Determine the (X, Y) coordinate at the center of the cell enclosing the given text.  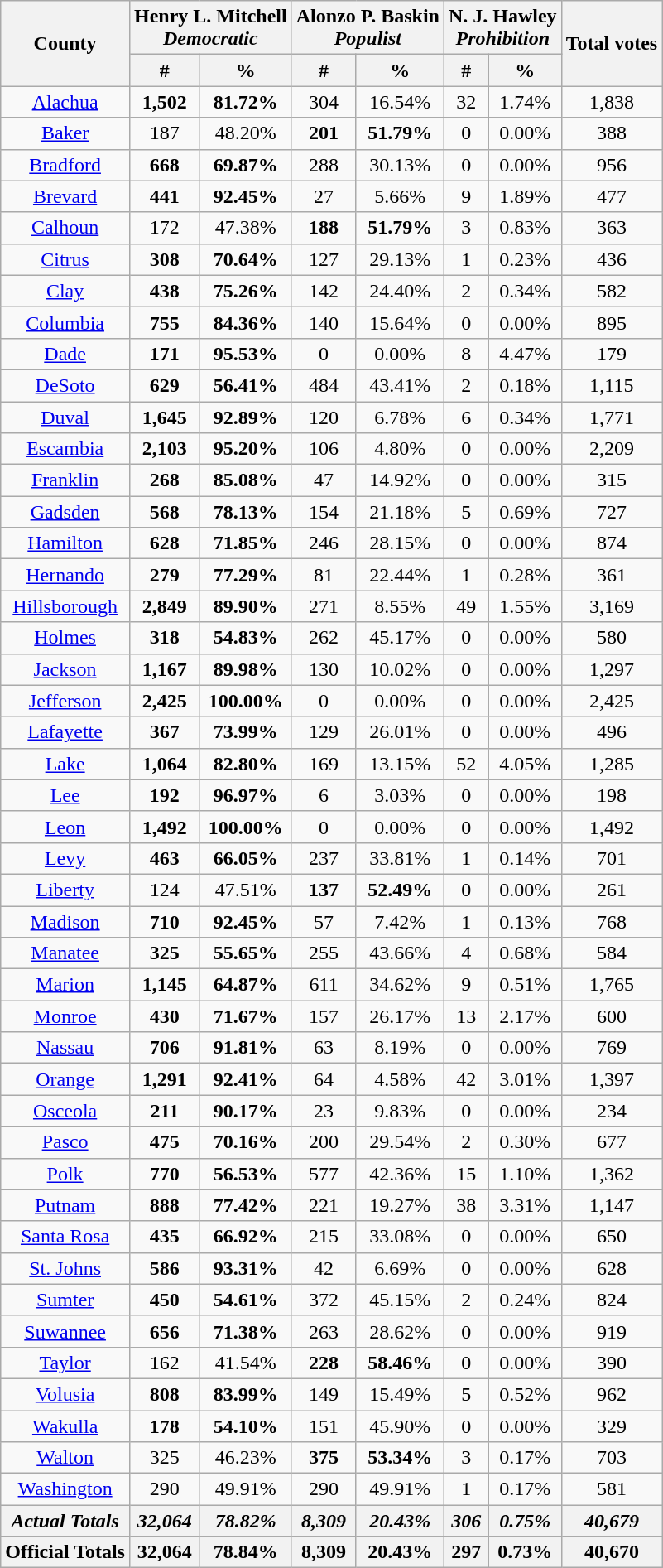
96.97% (245, 795)
Nassau (65, 1048)
1,064 (164, 764)
6.78% (400, 417)
306 (466, 1521)
1.74% (525, 102)
261 (612, 890)
0.52% (525, 1394)
650 (612, 1237)
297 (466, 1552)
1,297 (612, 669)
45.90% (400, 1426)
255 (324, 953)
Bradford (65, 165)
137 (324, 890)
188 (324, 228)
0.13% (525, 922)
363 (612, 228)
Hillsborough (65, 606)
Franklin (65, 480)
Volusia (65, 1394)
0.68% (525, 953)
390 (612, 1363)
34.62% (400, 985)
435 (164, 1237)
375 (324, 1458)
372 (324, 1300)
329 (612, 1426)
0.14% (525, 858)
30.13% (400, 165)
Taylor (65, 1363)
78.13% (245, 512)
2.17% (525, 1016)
Lee (65, 795)
56.53% (245, 1174)
45.15% (400, 1300)
1,765 (612, 985)
95.53% (245, 354)
0.18% (525, 385)
4 (466, 953)
78.84% (245, 1552)
Orange (65, 1079)
Wakulla (65, 1426)
13.15% (400, 764)
89.90% (245, 606)
County (65, 43)
1,167 (164, 669)
Santa Rosa (65, 1237)
0.28% (525, 575)
768 (612, 922)
582 (612, 291)
15.64% (400, 322)
200 (324, 1142)
Jackson (65, 669)
154 (324, 512)
Official Totals (65, 1552)
1,362 (612, 1174)
10.02% (400, 669)
Lake (65, 764)
40,670 (612, 1552)
82.80% (245, 764)
149 (324, 1394)
187 (164, 133)
Washington (65, 1489)
38 (466, 1205)
0.23% (525, 259)
28.15% (400, 543)
0.73% (525, 1552)
13 (466, 1016)
436 (612, 259)
755 (164, 322)
1,147 (612, 1205)
29.13% (400, 259)
Hernando (65, 575)
47 (324, 480)
Madison (65, 922)
8 (466, 354)
46.23% (245, 1458)
808 (164, 1394)
49 (466, 606)
92.89% (245, 417)
N. J. Hawley Prohibition (502, 28)
600 (612, 1016)
1,291 (164, 1079)
Liberty (65, 890)
66.05% (245, 858)
73.99% (245, 732)
441 (164, 196)
1,645 (164, 417)
75.26% (245, 291)
Manatee (65, 953)
172 (164, 228)
3.31% (525, 1205)
Lafayette (65, 732)
40,679 (612, 1521)
124 (164, 890)
81 (324, 575)
140 (324, 322)
450 (164, 1300)
Duval (65, 417)
179 (612, 354)
54.10% (245, 1426)
Escambia (65, 449)
90.17% (245, 1111)
85.08% (245, 480)
388 (612, 133)
Osceola (65, 1111)
56.41% (245, 385)
120 (324, 417)
211 (164, 1111)
Monroe (65, 1016)
54.61% (245, 1300)
33.08% (400, 1237)
26.01% (400, 732)
1,145 (164, 985)
29.54% (400, 1142)
106 (324, 449)
5.66% (400, 196)
70.16% (245, 1142)
668 (164, 165)
Holmes (65, 638)
64.87% (245, 985)
43.41% (400, 385)
580 (612, 638)
1.89% (525, 196)
Pasco (65, 1142)
21.18% (400, 512)
581 (612, 1489)
Brevard (65, 196)
52 (466, 764)
32 (466, 102)
Alachua (65, 102)
237 (324, 858)
Levy (65, 858)
1,285 (612, 764)
0.51% (525, 985)
4.58% (400, 1079)
611 (324, 985)
84.36% (245, 322)
308 (164, 259)
769 (612, 1048)
0.75% (525, 1521)
19.27% (400, 1205)
91.81% (245, 1048)
64 (324, 1079)
430 (164, 1016)
3.01% (525, 1079)
63 (324, 1048)
Hamilton (65, 543)
129 (324, 732)
St. Johns (65, 1268)
71.38% (245, 1331)
710 (164, 922)
895 (612, 322)
71.67% (245, 1016)
178 (164, 1426)
27 (324, 196)
1.10% (525, 1174)
Walton (65, 1458)
496 (612, 732)
Putnam (65, 1205)
43.66% (400, 953)
2,103 (164, 449)
1,397 (612, 1079)
1,771 (612, 417)
16.54% (400, 102)
162 (164, 1363)
42.36% (400, 1174)
14.92% (400, 480)
215 (324, 1237)
169 (324, 764)
Citrus (65, 259)
9.83% (400, 1111)
874 (612, 543)
Sumter (65, 1300)
656 (164, 1331)
0.24% (525, 1300)
33.81% (400, 858)
677 (612, 1142)
888 (164, 1205)
577 (324, 1174)
463 (164, 858)
47.51% (245, 890)
55.65% (245, 953)
70.64% (245, 259)
706 (164, 1048)
318 (164, 638)
Columbia (65, 322)
919 (612, 1331)
484 (324, 385)
83.99% (245, 1394)
58.46% (400, 1363)
221 (324, 1205)
198 (612, 795)
Henry L. Mitchell Democratic (210, 28)
268 (164, 480)
727 (612, 512)
703 (612, 1458)
Baker (65, 133)
142 (324, 291)
1.55% (525, 606)
6.69% (400, 1268)
93.31% (245, 1268)
192 (164, 795)
151 (324, 1426)
824 (612, 1300)
77.29% (245, 575)
8.55% (400, 606)
234 (612, 1111)
956 (612, 165)
438 (164, 291)
701 (612, 858)
127 (324, 259)
2,209 (612, 449)
48.20% (245, 133)
3.03% (400, 795)
228 (324, 1363)
477 (612, 196)
Marion (65, 985)
Total votes (612, 43)
41.54% (245, 1363)
171 (164, 354)
66.92% (245, 1237)
26.17% (400, 1016)
Jefferson (65, 701)
263 (324, 1331)
15.49% (400, 1394)
54.83% (245, 638)
23 (324, 1111)
4.80% (400, 449)
4.05% (525, 764)
47.38% (245, 228)
1,502 (164, 102)
201 (324, 133)
57 (324, 922)
81.72% (245, 102)
3,169 (612, 606)
288 (324, 165)
45.17% (400, 638)
271 (324, 606)
Dade (65, 354)
586 (164, 1268)
7.42% (400, 922)
4.47% (525, 354)
28.62% (400, 1331)
89.98% (245, 669)
Polk (65, 1174)
Suwannee (65, 1331)
24.40% (400, 291)
367 (164, 732)
0.83% (525, 228)
DeSoto (65, 385)
475 (164, 1142)
Leon (65, 827)
157 (324, 1016)
279 (164, 575)
69.87% (245, 165)
52.49% (400, 890)
95.20% (245, 449)
304 (324, 102)
71.85% (245, 543)
Calhoun (65, 228)
Clay (65, 291)
92.41% (245, 1079)
246 (324, 543)
53.34% (400, 1458)
0.69% (525, 512)
629 (164, 385)
78.82% (245, 1521)
77.42% (245, 1205)
584 (612, 953)
315 (612, 480)
1,115 (612, 385)
361 (612, 575)
Gadsden (65, 512)
0.30% (525, 1142)
962 (612, 1394)
15 (466, 1174)
2,849 (164, 606)
8.19% (400, 1048)
Alonzo P. Baskin Populist (368, 28)
22.44% (400, 575)
770 (164, 1174)
262 (324, 638)
568 (164, 512)
130 (324, 669)
1,838 (612, 102)
Actual Totals (65, 1521)
